Determine the [X, Y] coordinate at the center of the cell enclosing the given text.  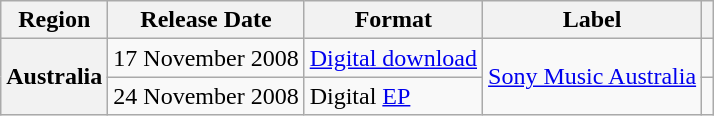
Label [592, 20]
Region [54, 20]
Australia [54, 77]
Digital download [393, 58]
Release Date [206, 20]
Digital EP [393, 96]
24 November 2008 [206, 96]
Format [393, 20]
17 November 2008 [206, 58]
Sony Music Australia [592, 77]
